Determine the [x, y] coordinate at the center of the cell enclosing the given text.  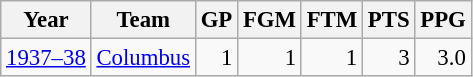
3 [389, 58]
Columbus [143, 58]
FGM [270, 20]
PPG [443, 20]
Team [143, 20]
3.0 [443, 58]
PTS [389, 20]
FTM [332, 20]
GP [216, 20]
1937–38 [46, 58]
Year [46, 20]
